Extract the [x, y] coordinate from the center of the cell holding the provided text.  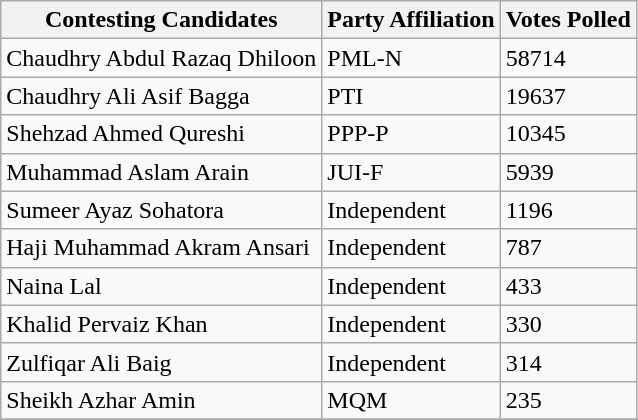
314 [568, 362]
Haji Muhammad Akram Ansari [162, 248]
Khalid Pervaiz Khan [162, 324]
PML-N [411, 58]
Muhammad Aslam Arain [162, 172]
433 [568, 286]
787 [568, 248]
330 [568, 324]
MQM [411, 400]
JUI-F [411, 172]
Votes Polled [568, 20]
10345 [568, 134]
Zulfiqar Ali Baig [162, 362]
Contesting Candidates [162, 20]
Sumeer Ayaz Sohatora [162, 210]
235 [568, 400]
Sheikh Azhar Amin [162, 400]
Naina Lal [162, 286]
Chaudhry Ali Asif Bagga [162, 96]
Shehzad Ahmed Qureshi [162, 134]
58714 [568, 58]
19637 [568, 96]
Chaudhry Abdul Razaq Dhiloon [162, 58]
1196 [568, 210]
PTI [411, 96]
Party Affiliation [411, 20]
5939 [568, 172]
PPP-P [411, 134]
